For the text-containing cell, return its midpoint in [X, Y] coordinate format. 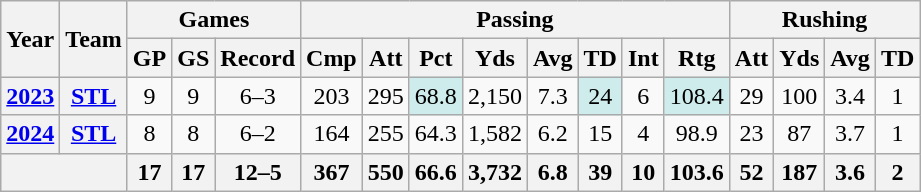
29 [751, 96]
GS [194, 58]
295 [386, 96]
3,732 [494, 172]
2,150 [494, 96]
187 [800, 172]
87 [800, 134]
7.3 [552, 96]
Passing [516, 20]
23 [751, 134]
98.9 [696, 134]
Record [258, 58]
2024 [30, 134]
6.8 [552, 172]
255 [386, 134]
68.8 [436, 96]
Rushing [824, 20]
GP [149, 58]
24 [600, 96]
4 [643, 134]
15 [600, 134]
12–5 [258, 172]
2023 [30, 96]
Cmp [332, 58]
Pct [436, 58]
10 [643, 172]
Year [30, 39]
2 [897, 172]
39 [600, 172]
100 [800, 96]
6–2 [258, 134]
Int [643, 58]
3.6 [850, 172]
Rtg [696, 58]
164 [332, 134]
6.2 [552, 134]
367 [332, 172]
Team [94, 39]
203 [332, 96]
550 [386, 172]
6–3 [258, 96]
64.3 [436, 134]
6 [643, 96]
3.7 [850, 134]
3.4 [850, 96]
108.4 [696, 96]
1,582 [494, 134]
Games [214, 20]
103.6 [696, 172]
52 [751, 172]
66.6 [436, 172]
